Detect which cell encompasses the target text, then output its (X, Y) center coordinate. 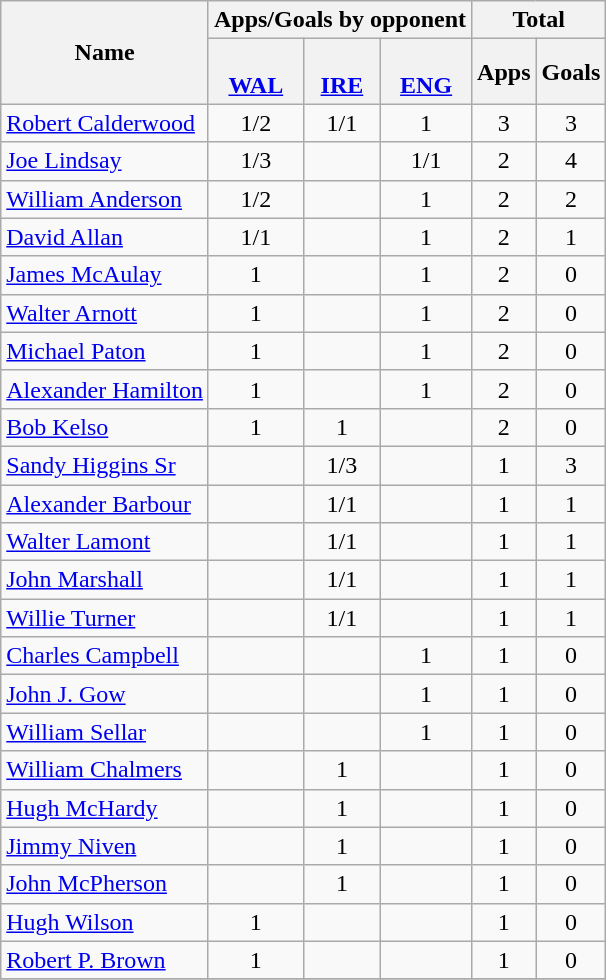
Robert P. Brown (105, 960)
David Allan (105, 237)
Alexander Barbour (105, 503)
John Marshall (105, 580)
Michael Paton (105, 351)
Charles Campbell (105, 656)
Goals (571, 72)
William Chalmers (105, 770)
Bob Kelso (105, 427)
Total (539, 20)
Hugh Wilson (105, 922)
William Sellar (105, 732)
Name (105, 52)
Willie Turner (105, 618)
Walter Lamont (105, 542)
William Anderson (105, 199)
IRE (342, 72)
Hugh McHardy (105, 808)
Apps (504, 72)
4 (571, 161)
Alexander Hamilton (105, 389)
Joe Lindsay (105, 161)
WAL (256, 72)
John McPherson (105, 884)
Jimmy Niven (105, 846)
Sandy Higgins Sr (105, 465)
John J. Gow (105, 694)
Robert Calderwood (105, 123)
ENG (426, 72)
Apps/Goals by opponent (340, 20)
James McAulay (105, 275)
Walter Arnott (105, 313)
